Locate the cell with the specified text and output its [x, y] center coordinate. 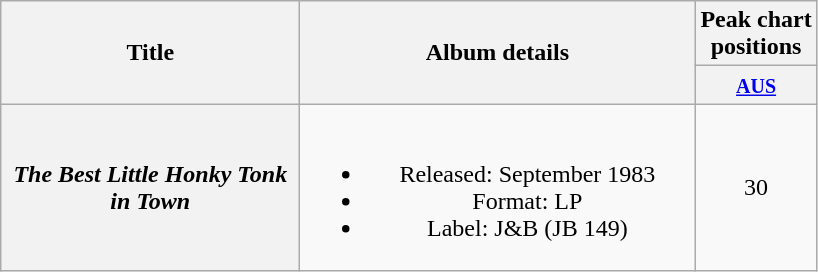
Album details [498, 52]
Peak chartpositions [756, 34]
Released: September 1983Format: LPLabel: J&B (JB 149) [498, 188]
The Best Little Honky Tonk in Town [150, 188]
Title [150, 52]
AUS [756, 85]
30 [756, 188]
